Provide the (x, y) coordinate of the cell's center where the given text is located.  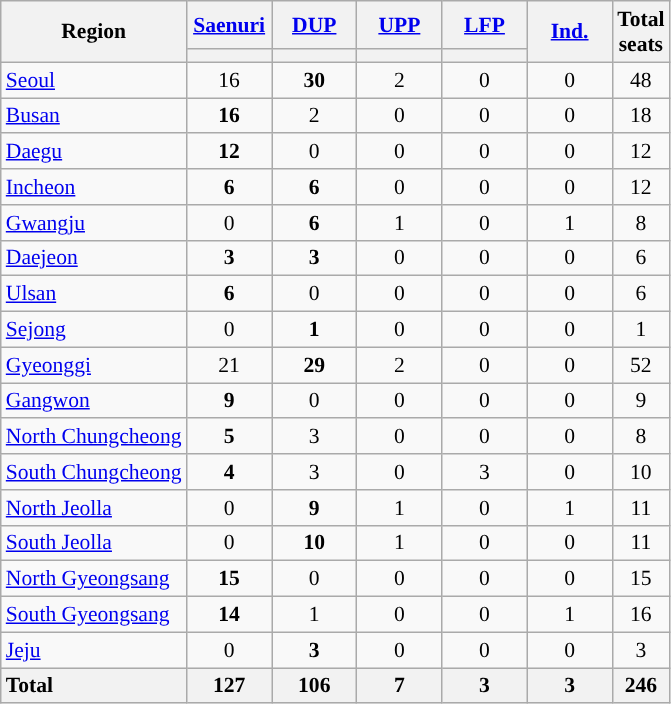
Region (94, 32)
North Jeolla (94, 508)
48 (640, 80)
Daegu (94, 152)
106 (314, 686)
Totalseats (640, 32)
South Gyeongsang (94, 615)
UPP (400, 25)
North Gyeongsang (94, 579)
Busan (94, 116)
29 (314, 365)
18 (640, 116)
Seoul (94, 80)
246 (640, 686)
Daejeon (94, 258)
Gangwon (94, 401)
14 (230, 615)
Ulsan (94, 294)
127 (230, 686)
Jeju (94, 650)
DUP (314, 25)
52 (640, 365)
Sejong (94, 330)
South Chungcheong (94, 472)
4 (230, 472)
South Jeolla (94, 543)
30 (314, 80)
Gyeonggi (94, 365)
LFP (484, 25)
Ind. (570, 32)
Gwangju (94, 223)
Incheon (94, 187)
5 (230, 437)
7 (400, 686)
Saenuri (230, 25)
North Chungcheong (94, 437)
Total (94, 686)
21 (230, 365)
